From the cell containing the given text, extract its center point as (X, Y) coordinate. 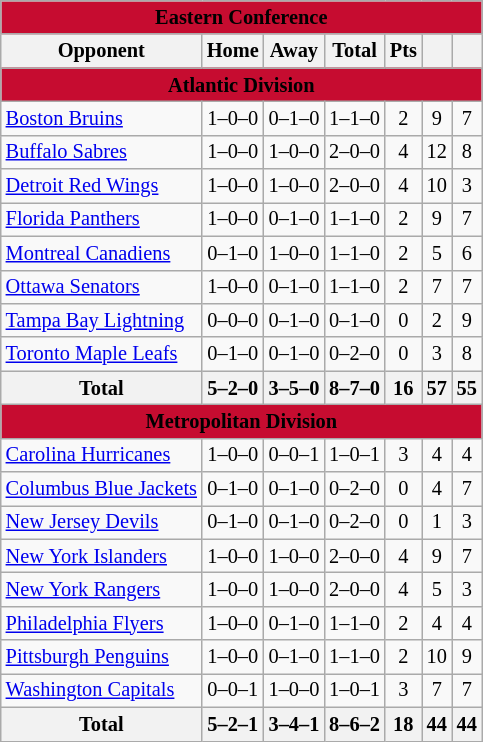
Columbus Blue Jackets (102, 489)
1 (437, 522)
Atlantic Division (242, 85)
Ottawa Senators (102, 287)
New Jersey Devils (102, 522)
Washington Capitals (102, 690)
3–5–0 (294, 388)
Metropolitan Division (242, 421)
Florida Panthers (102, 219)
Carolina Hurricanes (102, 455)
Opponent (102, 51)
New York Rangers (102, 589)
8–7–0 (354, 388)
5–2–1 (233, 724)
3–4–1 (294, 724)
5–2–0 (233, 388)
Philadelphia Flyers (102, 623)
Home (233, 51)
57 (437, 388)
Boston Bruins (102, 118)
0–0–0 (233, 320)
Montreal Canadiens (102, 253)
18 (404, 724)
Toronto Maple Leafs (102, 354)
Tampa Bay Lightning (102, 320)
Away (294, 51)
16 (404, 388)
6 (467, 253)
55 (467, 388)
Eastern Conference (242, 17)
8–6–2 (354, 724)
Pts (404, 51)
New York Islanders (102, 556)
Buffalo Sabres (102, 152)
12 (437, 152)
Detroit Red Wings (102, 186)
Pittsburgh Penguins (102, 657)
